Capture the cell that displays the provided text and extract its (x, y) central coordinate. 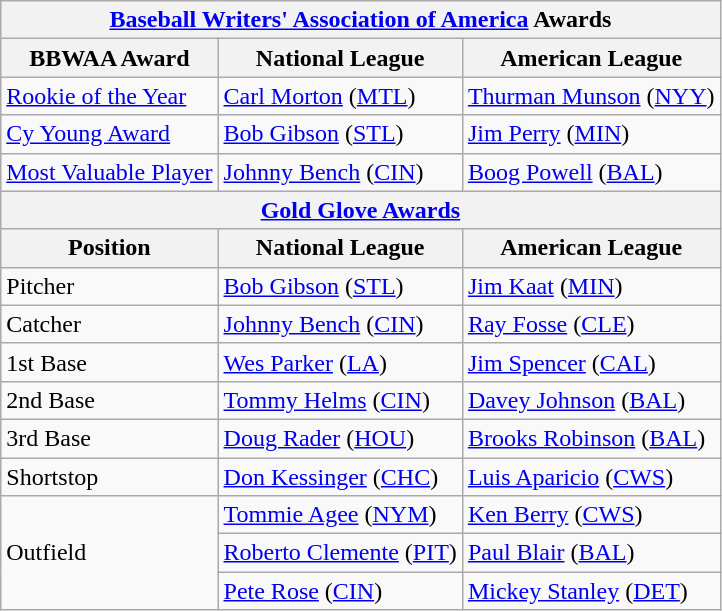
Roberto Clemente (PIT) (340, 553)
Jim Spencer (CAL) (591, 362)
1st Base (110, 362)
Doug Rader (HOU) (340, 438)
Catcher (110, 324)
Paul Blair (BAL) (591, 553)
Rookie of the Year (110, 96)
BBWAA Award (110, 58)
Jim Perry (MIN) (591, 134)
Tommie Agee (NYM) (340, 515)
Brooks Robinson (BAL) (591, 438)
Luis Aparicio (CWS) (591, 477)
Ray Fosse (CLE) (591, 324)
Thurman Munson (NYY) (591, 96)
Wes Parker (LA) (340, 362)
Davey Johnson (BAL) (591, 400)
Carl Morton (MTL) (340, 96)
Shortstop (110, 477)
Tommy Helms (CIN) (340, 400)
Baseball Writers' Association of America Awards (360, 20)
Don Kessinger (CHC) (340, 477)
Outfield (110, 553)
Jim Kaat (MIN) (591, 286)
Cy Young Award (110, 134)
Ken Berry (CWS) (591, 515)
Most Valuable Player (110, 172)
Boog Powell (BAL) (591, 172)
3rd Base (110, 438)
2nd Base (110, 400)
Mickey Stanley (DET) (591, 591)
Position (110, 248)
Gold Glove Awards (360, 210)
Pitcher (110, 286)
Pete Rose (CIN) (340, 591)
